Output the [x, y] coordinate of the center of the cell containing the given text.  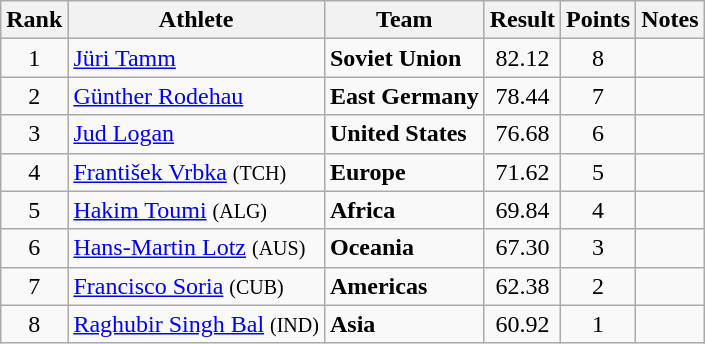
United States [404, 134]
Points [598, 20]
Americas [404, 286]
Soviet Union [404, 58]
Jud Logan [196, 134]
82.12 [522, 58]
Jüri Tamm [196, 58]
Notes [670, 20]
78.44 [522, 96]
Result [522, 20]
Africa [404, 210]
East Germany [404, 96]
Team [404, 20]
67.30 [522, 248]
Athlete [196, 20]
69.84 [522, 210]
Günther Rodehau [196, 96]
Rank [34, 20]
Hans-Martin Lotz (AUS) [196, 248]
František Vrbka (TCH) [196, 172]
76.68 [522, 134]
60.92 [522, 324]
Oceania [404, 248]
Europe [404, 172]
Hakim Toumi (ALG) [196, 210]
Asia [404, 324]
Raghubir Singh Bal (IND) [196, 324]
Francisco Soria (CUB) [196, 286]
62.38 [522, 286]
71.62 [522, 172]
